Pinpoint the cell where the given text exists, returning its [X, Y] midpoint coordinate. 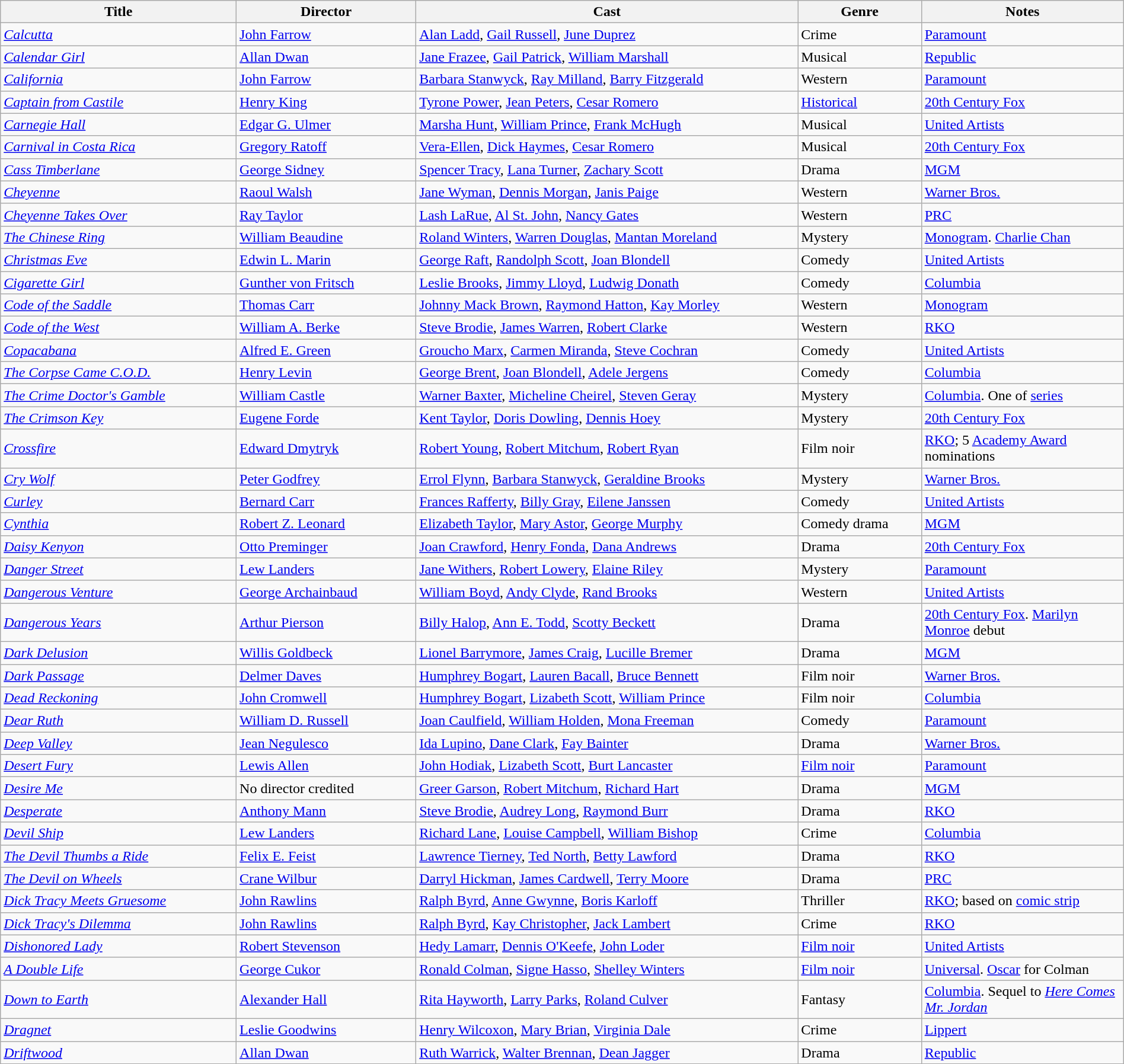
Desire Me [119, 788]
Leslie Brooks, Jimmy Lloyd, Ludwig Donath [607, 283]
Cast [607, 12]
Richard Lane, Louise Campbell, William Bishop [607, 833]
Dead Reckoning [119, 698]
Title [119, 12]
Kent Taylor, Doris Dowling, Dennis Hoey [607, 418]
Edward Dmytryk [326, 448]
George Raft, Randolph Scott, Joan Blondell [607, 260]
Robert Young, Robert Mitchum, Robert Ryan [607, 448]
Greer Garson, Robert Mitchum, Richard Hart [607, 788]
Lippert [1022, 1030]
Columbia. One of series [1022, 395]
Tyrone Power, Jean Peters, Cesar Romero [607, 102]
Cynthia [119, 524]
Down to Earth [119, 999]
Alexander Hall [326, 999]
Barbara Stanwyck, Ray Milland, Barry Fitzgerald [607, 79]
Calcutta [119, 34]
Deep Valley [119, 743]
Edwin L. Marin [326, 260]
Lash LaRue, Al St. John, Nancy Gates [607, 215]
Vera-Ellen, Dick Haymes, Cesar Romero [607, 147]
Steve Brodie, Audrey Long, Raymond Burr [607, 811]
Eugene Forde [326, 418]
George Cukor [326, 969]
Director [326, 12]
Roland Winters, Warren Douglas, Mantan Moreland [607, 237]
Groucho Marx, Carmen Miranda, Steve Cochran [607, 350]
Dick Tracy Meets Gruesome [119, 901]
William Castle [326, 395]
The Corpse Came C.O.D. [119, 373]
Crane Wilbur [326, 878]
Thomas Carr [326, 305]
Cigarette Girl [119, 283]
Willis Goldbeck [326, 653]
William A. Berke [326, 328]
Desert Fury [119, 766]
Frances Rafferty, Billy Gray, Eilene Janssen [607, 501]
Humphrey Bogart, Lizabeth Scott, William Prince [607, 698]
A Double Life [119, 969]
Desperate [119, 811]
Alfred E. Green [326, 350]
Dick Tracy's Dilemma [119, 924]
Henry Levin [326, 373]
Captain from Castile [119, 102]
The Crimson Key [119, 418]
The Devil Thumbs a Ride [119, 856]
Dangerous Venture [119, 592]
Danger Street [119, 569]
William Boyd, Andy Clyde, Rand Brooks [607, 592]
John Hodiak, Lizabeth Scott, Burt Lancaster [607, 766]
RKO; 5 Academy Award nominations [1022, 448]
Notes [1022, 12]
Curley [119, 501]
Cass Timberlane [119, 170]
Jane Wyman, Dennis Morgan, Janis Paige [607, 192]
John Cromwell [326, 698]
Alan Ladd, Gail Russell, June Duprez [607, 34]
Bernard Carr [326, 501]
Otto Preminger [326, 547]
Dishonored Lady [119, 946]
Jane Frazee, Gail Patrick, William Marshall [607, 57]
Ray Taylor [326, 215]
Spencer Tracy, Lana Turner, Zachary Scott [607, 170]
Thriller [860, 901]
Daisy Kenyon [119, 547]
George Archainbaud [326, 592]
Henry King [326, 102]
Cheyenne [119, 192]
Dangerous Years [119, 622]
Carnegie Hall [119, 124]
George Brent, Joan Blondell, Adele Jergens [607, 373]
Marsha Hunt, William Prince, Frank McHugh [607, 124]
The Crime Doctor's Gamble [119, 395]
RKO; based on comic strip [1022, 901]
Comedy drama [860, 524]
Jean Negulesco [326, 743]
Monogram [1022, 305]
Joan Caulfield, William Holden, Mona Freeman [607, 721]
The Chinese Ring [119, 237]
Joan Crawford, Henry Fonda, Dana Andrews [607, 547]
California [119, 79]
Copacabana [119, 350]
Errol Flynn, Barbara Stanwyck, Geraldine Brooks [607, 479]
Darryl Hickman, James Cardwell, Terry Moore [607, 878]
William D. Russell [326, 721]
Lewis Allen [326, 766]
Columbia. Sequel to Here Comes Mr. Jordan [1022, 999]
Dragnet [119, 1030]
Lionel Barrymore, James Craig, Lucille Bremer [607, 653]
Genre [860, 12]
Dear Ruth [119, 721]
Code of the West [119, 328]
Jane Withers, Robert Lowery, Elaine Riley [607, 569]
Elizabeth Taylor, Mary Astor, George Murphy [607, 524]
Gunther von Fritsch [326, 283]
Cheyenne Takes Over [119, 215]
George Sidney [326, 170]
Hedy Lamarr, Dennis O'Keefe, John Loder [607, 946]
Anthony Mann [326, 811]
Johnny Mack Brown, Raymond Hatton, Kay Morley [607, 305]
20th Century Fox. Marilyn Monroe debut [1022, 622]
Arthur Pierson [326, 622]
Warner Baxter, Micheline Cheirel, Steven Geray [607, 395]
Billy Halop, Ann E. Todd, Scotty Beckett [607, 622]
Henry Wilcoxon, Mary Brian, Virginia Dale [607, 1030]
Fantasy [860, 999]
Peter Godfrey [326, 479]
Lawrence Tierney, Ted North, Betty Lawford [607, 856]
Dark Delusion [119, 653]
Robert Z. Leonard [326, 524]
Ida Lupino, Dane Clark, Fay Bainter [607, 743]
Dark Passage [119, 675]
Delmer Daves [326, 675]
Historical [860, 102]
Felix E. Feist [326, 856]
Steve Brodie, James Warren, Robert Clarke [607, 328]
Raoul Walsh [326, 192]
Edgar G. Ulmer [326, 124]
Ralph Byrd, Anne Gwynne, Boris Karloff [607, 901]
Christmas Eve [119, 260]
Carnival in Costa Rica [119, 147]
Gregory Ratoff [326, 147]
The Devil on Wheels [119, 878]
Calendar Girl [119, 57]
Ruth Warrick, Walter Brennan, Dean Jagger [607, 1052]
Ronald Colman, Signe Hasso, Shelley Winters [607, 969]
Code of the Saddle [119, 305]
Ralph Byrd, Kay Christopher, Jack Lambert [607, 924]
No director credited [326, 788]
Leslie Goodwins [326, 1030]
Devil Ship [119, 833]
Crossfire [119, 448]
Driftwood [119, 1052]
Monogram. Charlie Chan [1022, 237]
Robert Stevenson [326, 946]
Rita Hayworth, Larry Parks, Roland Culver [607, 999]
Universal. Oscar for Colman [1022, 969]
Humphrey Bogart, Lauren Bacall, Bruce Bennett [607, 675]
William Beaudine [326, 237]
Cry Wolf [119, 479]
